Provide the (X, Y) coordinate of the cell's center where the given text is located.  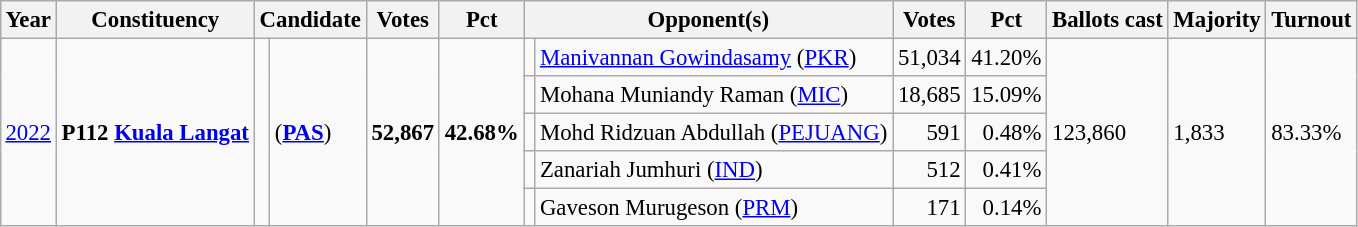
0.41% (1006, 170)
0.14% (1006, 208)
Candidate (310, 20)
15.09% (1006, 95)
Constituency (155, 20)
591 (930, 133)
Mohana Muniandy Raman (MIC) (714, 95)
83.33% (1312, 132)
42.68% (482, 132)
Zanariah Jumhuri (IND) (714, 170)
51,034 (930, 57)
Gaveson Murugeson (PRM) (714, 208)
Majority (1217, 20)
Opponent(s) (708, 20)
Year (28, 20)
P112 Kuala Langat (155, 132)
52,867 (402, 132)
Turnout (1312, 20)
Mohd Ridzuan Abdullah (PEJUANG) (714, 133)
0.48% (1006, 133)
1,833 (1217, 132)
171 (930, 208)
Manivannan Gowindasamy (PKR) (714, 57)
2022 (28, 132)
18,685 (930, 95)
(PAS) (318, 132)
41.20% (1006, 57)
Ballots cast (1108, 20)
512 (930, 170)
123,860 (1108, 132)
